Return [x, y] of the center of cell containing provided text 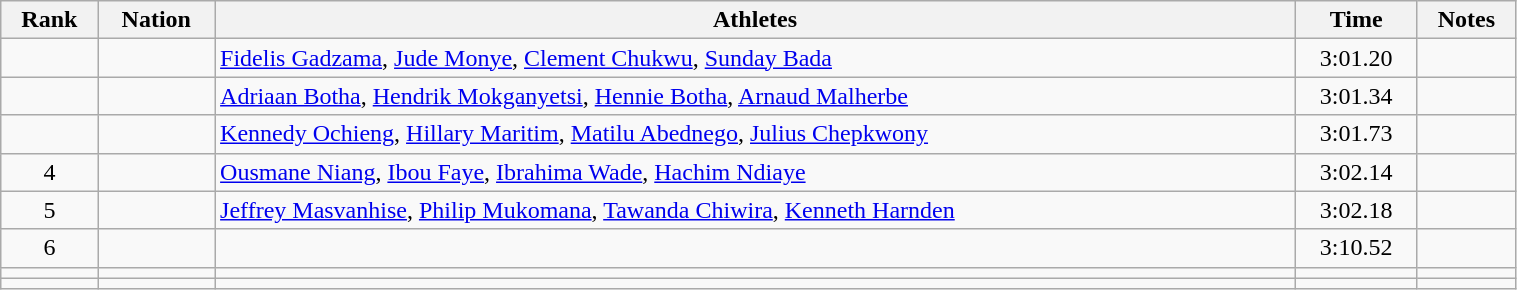
Athletes [756, 20]
3:02.14 [1356, 172]
3:02.18 [1356, 210]
Ousmane Niang, Ibou Faye, Ibrahima Wade, Hachim Ndiaye [756, 172]
4 [50, 172]
Time [1356, 20]
6 [50, 248]
Kennedy Ochieng, Hillary Maritim, Matilu Abednego, Julius Chepkwony [756, 134]
3:10.52 [1356, 248]
Fidelis Gadzama, Jude Monye, Clement Chukwu, Sunday Bada [756, 58]
Adriaan Botha, Hendrik Mokganyetsi, Hennie Botha, Arnaud Malherbe [756, 96]
5 [50, 210]
3:01.73 [1356, 134]
3:01.34 [1356, 96]
Nation [156, 20]
Notes [1466, 20]
Rank [50, 20]
Jeffrey Masvanhise, Philip Mukomana, Tawanda Chiwira, Kenneth Harnden [756, 210]
3:01.20 [1356, 58]
